Provide the (x, y) coordinate of the cell's center where the given text is located.  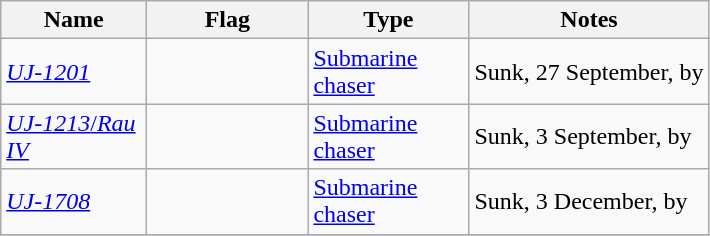
Sunk, 3 December, by (589, 202)
Type (388, 20)
UJ-1708 (74, 202)
Notes (589, 20)
Flag (228, 20)
Name (74, 20)
Sunk, 3 September, by (589, 136)
Sunk, 27 September, by (589, 72)
UJ-1213/Rau IV (74, 136)
UJ-1201 (74, 72)
